Output the (X, Y) coordinate of the center of the cell containing the given text.  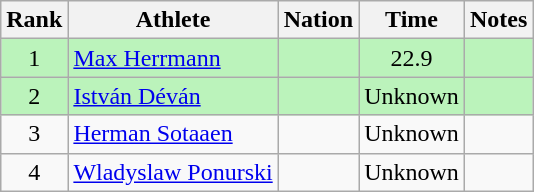
Wladyslaw Ponurski (173, 172)
22.9 (412, 58)
Athlete (173, 20)
1 (34, 58)
Nation (318, 20)
4 (34, 172)
3 (34, 134)
Max Herrmann (173, 58)
Notes (498, 20)
István Déván (173, 96)
Time (412, 20)
Herman Sotaaen (173, 134)
2 (34, 96)
Rank (34, 20)
